Search for the cell housing the specified text and yield its [x, y] center coordinate. 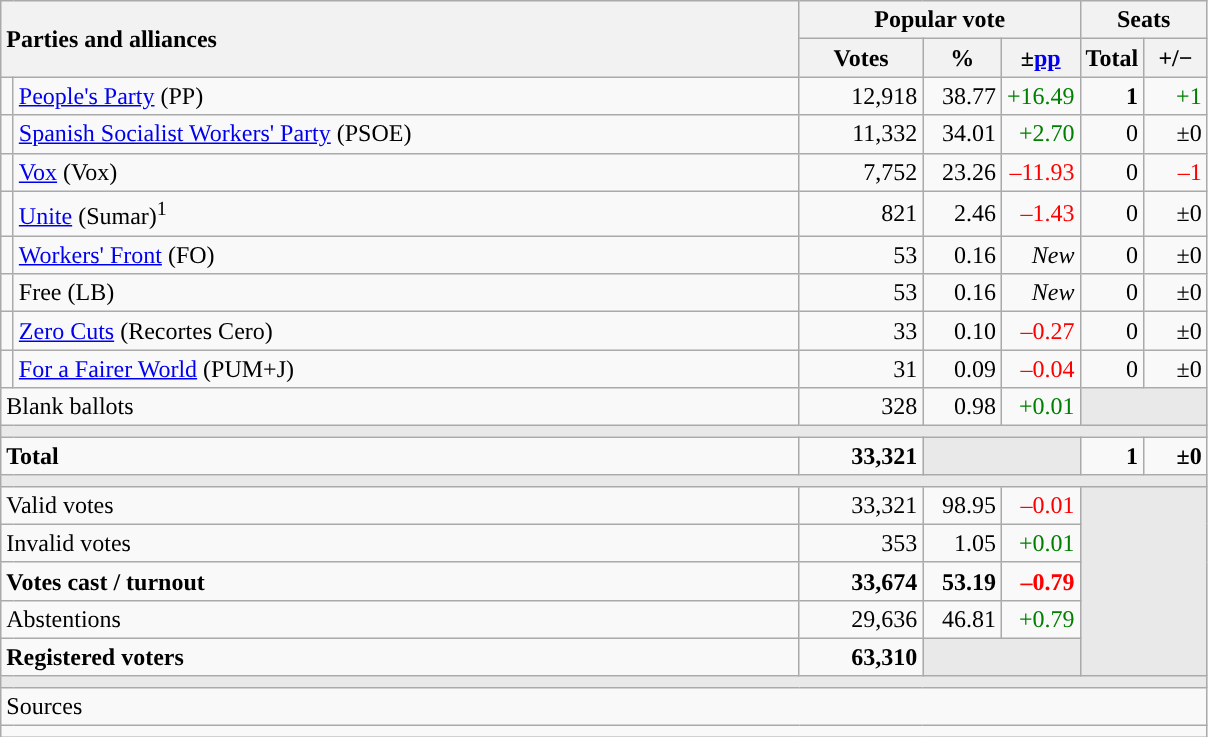
Free (LB) [406, 293]
% [962, 58]
Blank ballots [400, 407]
Vox (Vox) [406, 172]
People's Party (PP) [406, 96]
–0.04 [1040, 369]
34.01 [962, 134]
29,636 [861, 619]
Registered voters [400, 657]
98.95 [962, 505]
For a Fairer World (PUM+J) [406, 369]
–11.93 [1040, 172]
–0.27 [1040, 331]
±pp [1040, 58]
+0.79 [1040, 619]
353 [861, 543]
Workers' Front (FO) [406, 255]
2.46 [962, 214]
Votes cast / turnout [400, 581]
31 [861, 369]
46.81 [962, 619]
–1 [1176, 172]
33,674 [861, 581]
Invalid votes [400, 543]
+16.49 [1040, 96]
Votes [861, 58]
Parties and alliances [400, 39]
63,310 [861, 657]
Sources [604, 706]
Abstentions [400, 619]
1.05 [962, 543]
0.09 [962, 369]
Spanish Socialist Workers' Party (PSOE) [406, 134]
Valid votes [400, 505]
821 [861, 214]
0.10 [962, 331]
33 [861, 331]
–0.01 [1040, 505]
+1 [1176, 96]
23.26 [962, 172]
Unite (Sumar)1 [406, 214]
38.77 [962, 96]
11,332 [861, 134]
+2.70 [1040, 134]
0.98 [962, 407]
328 [861, 407]
12,918 [861, 96]
–0.79 [1040, 581]
–1.43 [1040, 214]
+/− [1176, 58]
53.19 [962, 581]
7,752 [861, 172]
Zero Cuts (Recortes Cero) [406, 331]
Seats [1144, 20]
Popular vote [940, 20]
